Search for the cell housing the specified text and yield its (x, y) center coordinate. 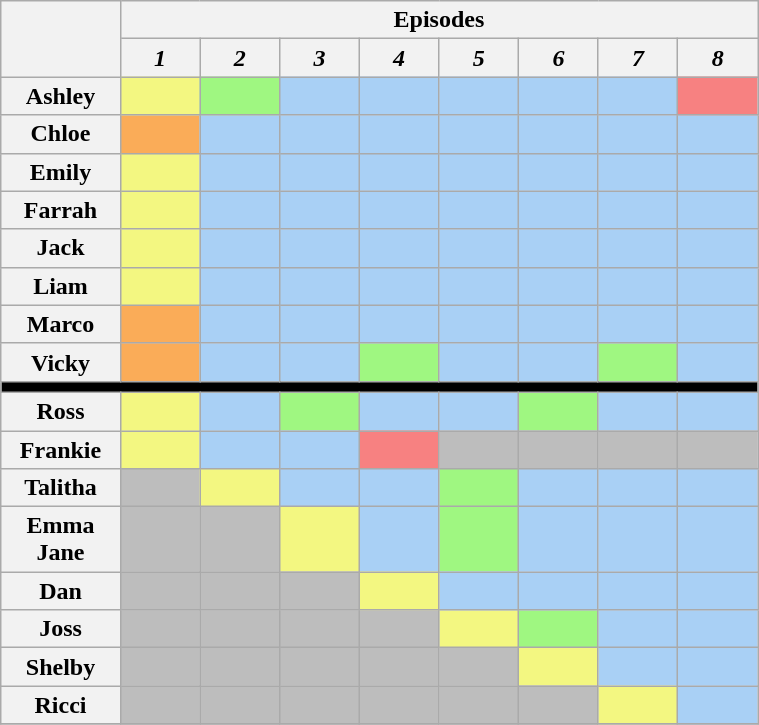
Dan (61, 591)
Joss (61, 629)
6 (559, 58)
Jack (61, 248)
Emma Jane (61, 540)
Vicky (61, 362)
Ashley (61, 96)
Episodes (438, 20)
Ross (61, 411)
Emily (61, 172)
Farrah (61, 210)
2 (240, 58)
8 (718, 58)
1 (160, 58)
Talitha (61, 488)
Liam (61, 286)
Frankie (61, 449)
Marco (61, 324)
3 (320, 58)
Ricci (61, 705)
5 (479, 58)
Shelby (61, 667)
7 (638, 58)
4 (399, 58)
Chloe (61, 134)
